Return (x, y) of the center of cell containing provided text 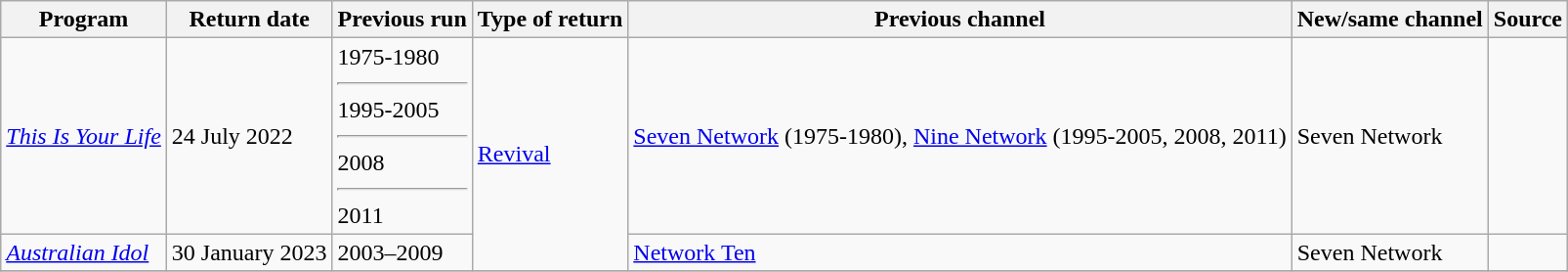
1975-19801995-200520082011 (403, 136)
Source (1528, 20)
Revival (549, 155)
This Is Your Life (84, 136)
Australian Idol (84, 252)
30 January 2023 (249, 252)
2003–2009 (403, 252)
Return date (249, 20)
24 July 2022 (249, 136)
Network Ten (959, 252)
Previous channel (959, 20)
Seven Network (1975-1980), Nine Network (1995-2005, 2008, 2011) (959, 136)
Previous run (403, 20)
Program (84, 20)
Type of return (549, 20)
New/same channel (1389, 20)
